Pinpoint the cell where the given text exists, returning its (x, y) midpoint coordinate. 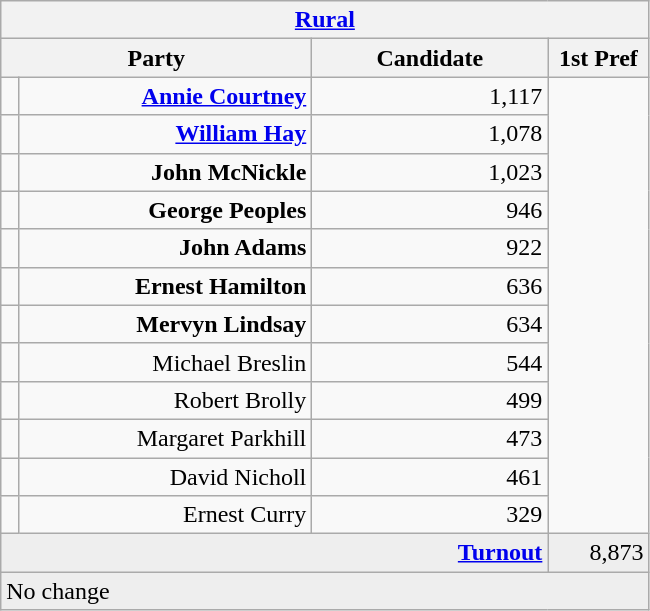
Mervyn Lindsay (166, 324)
Margaret Parkhill (166, 438)
473 (430, 438)
Rural (325, 20)
Party (156, 58)
Michael Breslin (166, 362)
Candidate (430, 58)
461 (430, 477)
John McNickle (166, 172)
946 (430, 210)
1,117 (430, 96)
634 (430, 324)
1,078 (430, 134)
No change (325, 591)
499 (430, 400)
Ernest Curry (166, 515)
George Peoples (166, 210)
Annie Courtney (166, 96)
John Adams (166, 248)
Ernest Hamilton (166, 286)
329 (430, 515)
8,873 (598, 553)
David Nicholl (166, 477)
636 (430, 286)
Robert Brolly (166, 400)
Turnout (274, 553)
1,023 (430, 172)
922 (430, 248)
544 (430, 362)
William Hay (166, 134)
1st Pref (598, 58)
